Capture the cell that displays the provided text and extract its (x, y) central coordinate. 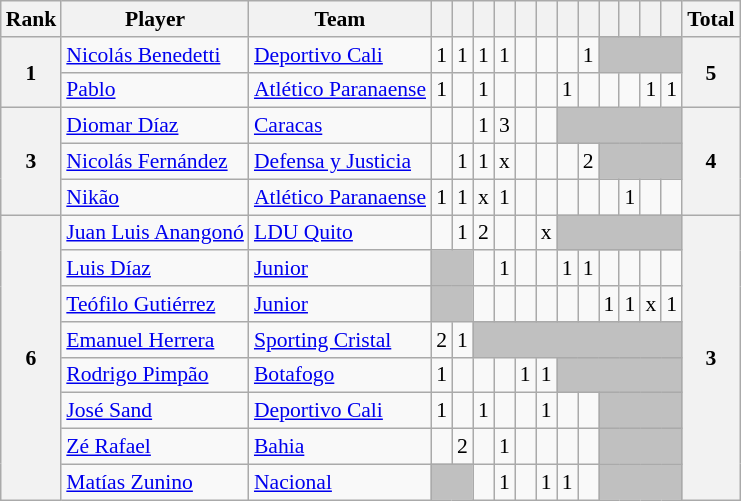
Luis Díaz (155, 269)
Pablo (155, 90)
Teófilo Gutiérrez (155, 304)
Bahia (340, 447)
Nikão (155, 197)
Nicolás Fernández (155, 162)
Nacional (340, 482)
Zé Rafael (155, 447)
Diomar Díaz (155, 126)
LDU Quito (340, 233)
Player (155, 19)
Emanuel Herrera (155, 340)
Juan Luis Anangonó (155, 233)
Sporting Cristal (340, 340)
José Sand (155, 411)
Caracas (340, 126)
Team (340, 19)
6 (32, 358)
Total (710, 19)
Defensa y Justicia (340, 162)
Rodrigo Pimpão (155, 375)
Rank (32, 19)
Nicolás Benedetti (155, 55)
Matías Zunino (155, 482)
Botafogo (340, 375)
4 (710, 162)
5 (710, 72)
